Return the (x, y) coordinate for the center point of the cell that contains the specified text.  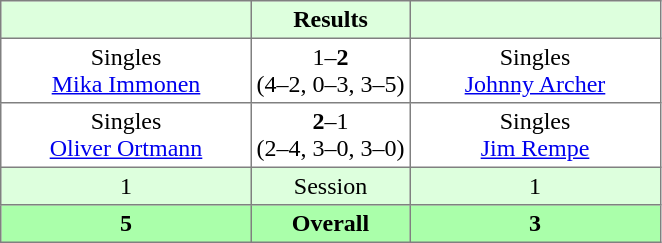
SinglesMika Immonen (126, 70)
SinglesJohnny Archer (535, 70)
Results (330, 20)
Session (330, 186)
2–1(2–4, 3–0, 3–0) (330, 135)
SinglesJim Rempe (535, 135)
SinglesOliver Ortmann (126, 135)
1–2(4–2, 0–3, 3–5) (330, 70)
3 (535, 224)
5 (126, 224)
Overall (330, 224)
